Scan for the cell matching the given text and deliver its (x, y) coordinate at center. 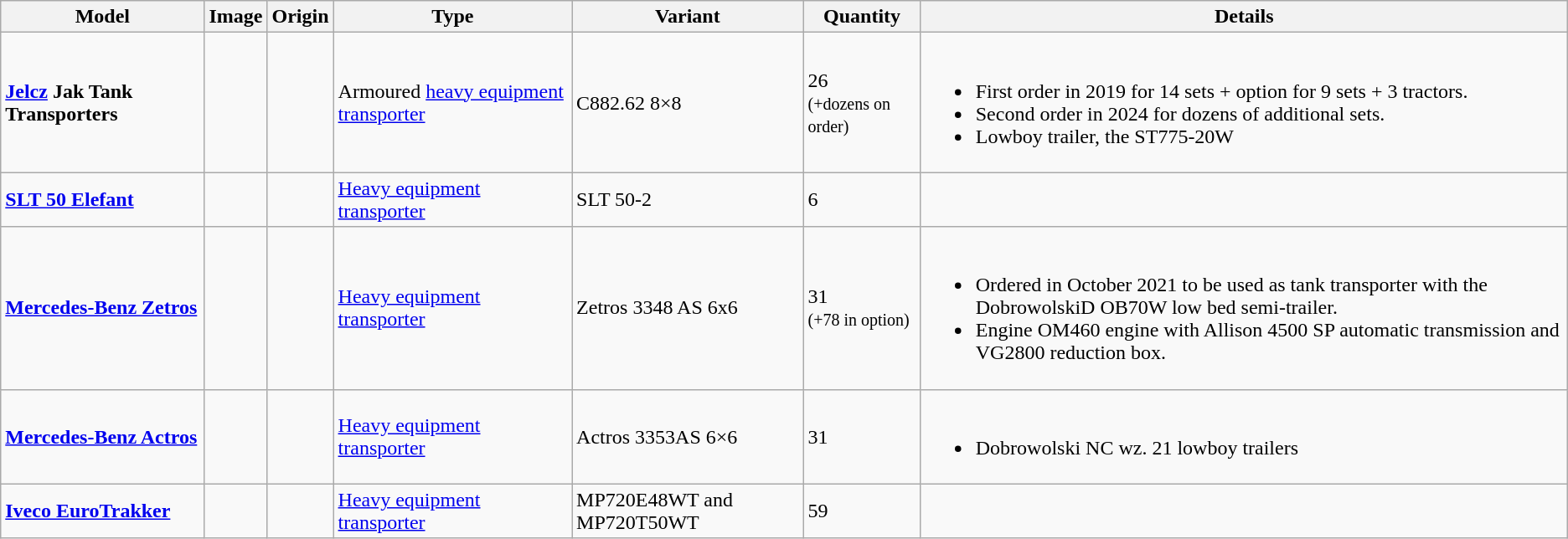
Image (236, 17)
Mercedes-Benz Actros (102, 437)
59 (862, 511)
Jelcz Jak Tank Transporters (102, 102)
Model (102, 17)
31 (862, 437)
6 (862, 199)
Zetros 3348 AS 6x6 (688, 308)
C882.62 8×8 (688, 102)
Type (452, 17)
26 (+dozens on order) (862, 102)
Quantity (862, 17)
Origin (300, 17)
SLT 50-2 (688, 199)
Details (1244, 17)
Iveco EuroTrakker (102, 511)
31 (+78 in option) (862, 308)
SLT 50 Elefant (102, 199)
First order in 2019 for 14 sets + option for 9 sets + 3 tractors.Second order in 2024 for dozens of additional sets.Lowboy trailer, the ST775-20W (1244, 102)
Mercedes-Benz Zetros (102, 308)
Armoured heavy equipment transporter (452, 102)
Variant (688, 17)
Dobrowolski NC wz. 21 lowboy trailers (1244, 437)
Actros 3353AS 6×6 (688, 437)
MP720E48WT and MP720T50WT (688, 511)
